Find where the given text appears and provide that cell's center as [X, Y] coordinate. 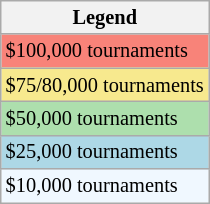
$75/80,000 tournaments [105, 85]
$25,000 tournaments [105, 152]
$10,000 tournaments [105, 186]
$100,000 tournaments [105, 51]
Legend [105, 17]
$50,000 tournaments [105, 118]
